Capture the cell that displays the provided text and extract its (x, y) central coordinate. 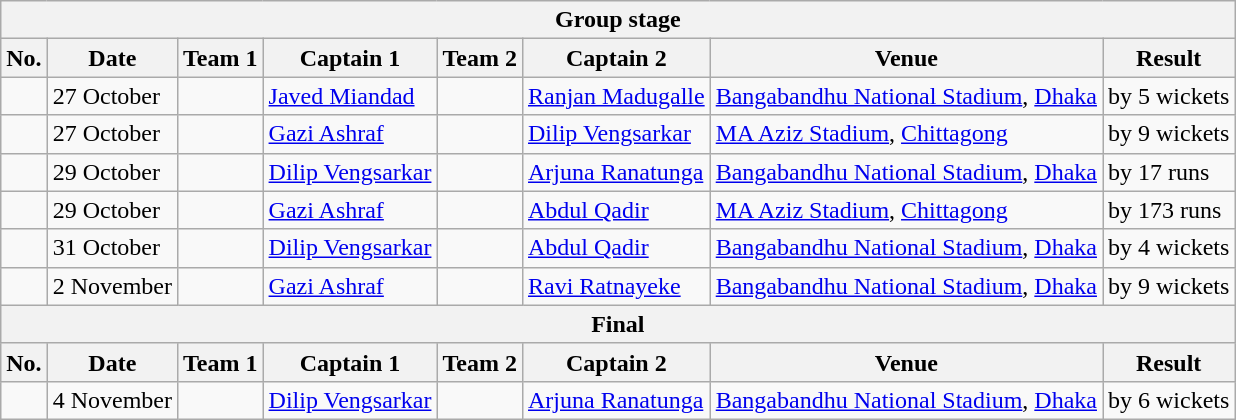
by 5 wickets (1168, 96)
Ranjan Madugalle (616, 96)
2 November (112, 286)
by 4 wickets (1168, 248)
Javed Miandad (350, 96)
4 November (112, 400)
by 17 runs (1168, 172)
by 6 wickets (1168, 400)
by 173 runs (1168, 210)
Group stage (618, 20)
Final (618, 324)
Ravi Ratnayeke (616, 286)
31 October (112, 248)
